Search for the cell housing the specified text and yield its (x, y) center coordinate. 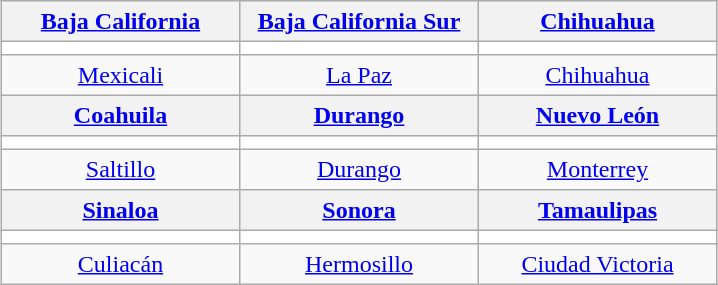
Baja California (120, 21)
Culiacán (120, 264)
Sonora (359, 210)
Nuevo León (597, 115)
La Paz (359, 75)
Tamaulipas (597, 210)
Coahuila (120, 115)
Monterrey (597, 169)
Saltillo (120, 169)
Hermosillo (359, 264)
Mexicali (120, 75)
Baja California Sur (359, 21)
Ciudad Victoria (597, 264)
Sinaloa (120, 210)
